Detect which cell encompasses the target text, then output its [X, Y] center coordinate. 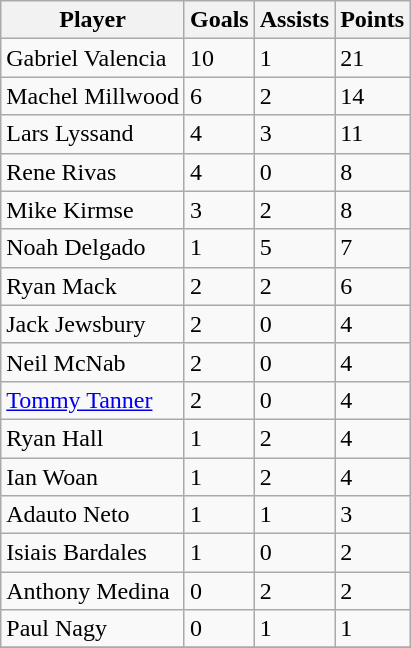
11 [372, 134]
Ian Woan [93, 477]
14 [372, 96]
Rene Rivas [93, 172]
Gabriel Valencia [93, 58]
Machel Millwood [93, 96]
Noah Delgado [93, 248]
Tommy Tanner [93, 400]
Assists [294, 20]
10 [219, 58]
Anthony Medina [93, 591]
Isiais Bardales [93, 553]
Ryan Mack [93, 286]
5 [294, 248]
Paul Nagy [93, 629]
Goals [219, 20]
Ryan Hall [93, 438]
7 [372, 248]
Jack Jewsbury [93, 324]
21 [372, 58]
Lars Lyssand [93, 134]
Mike Kirmse [93, 210]
Player [93, 20]
Neil McNab [93, 362]
Adauto Neto [93, 515]
Points [372, 20]
